Return [X, Y] of the center of cell containing provided text 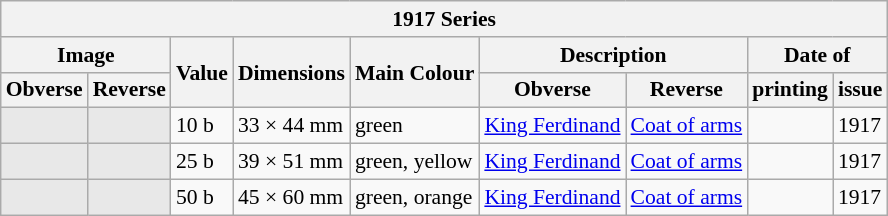
25 b [202, 162]
green, orange [414, 197]
10 b [202, 126]
Main Colour [414, 72]
green [414, 126]
printing [790, 90]
Description [613, 55]
green, yellow [414, 162]
50 b [202, 197]
Image [86, 55]
Date of [817, 55]
Value [202, 72]
39 × 51 mm [292, 162]
45 × 60 mm [292, 197]
1917 Series [444, 19]
issue [860, 90]
Dimensions [292, 72]
33 × 44 mm [292, 126]
